Return the [X, Y] coordinate for the center point of the cell that contains the specified text.  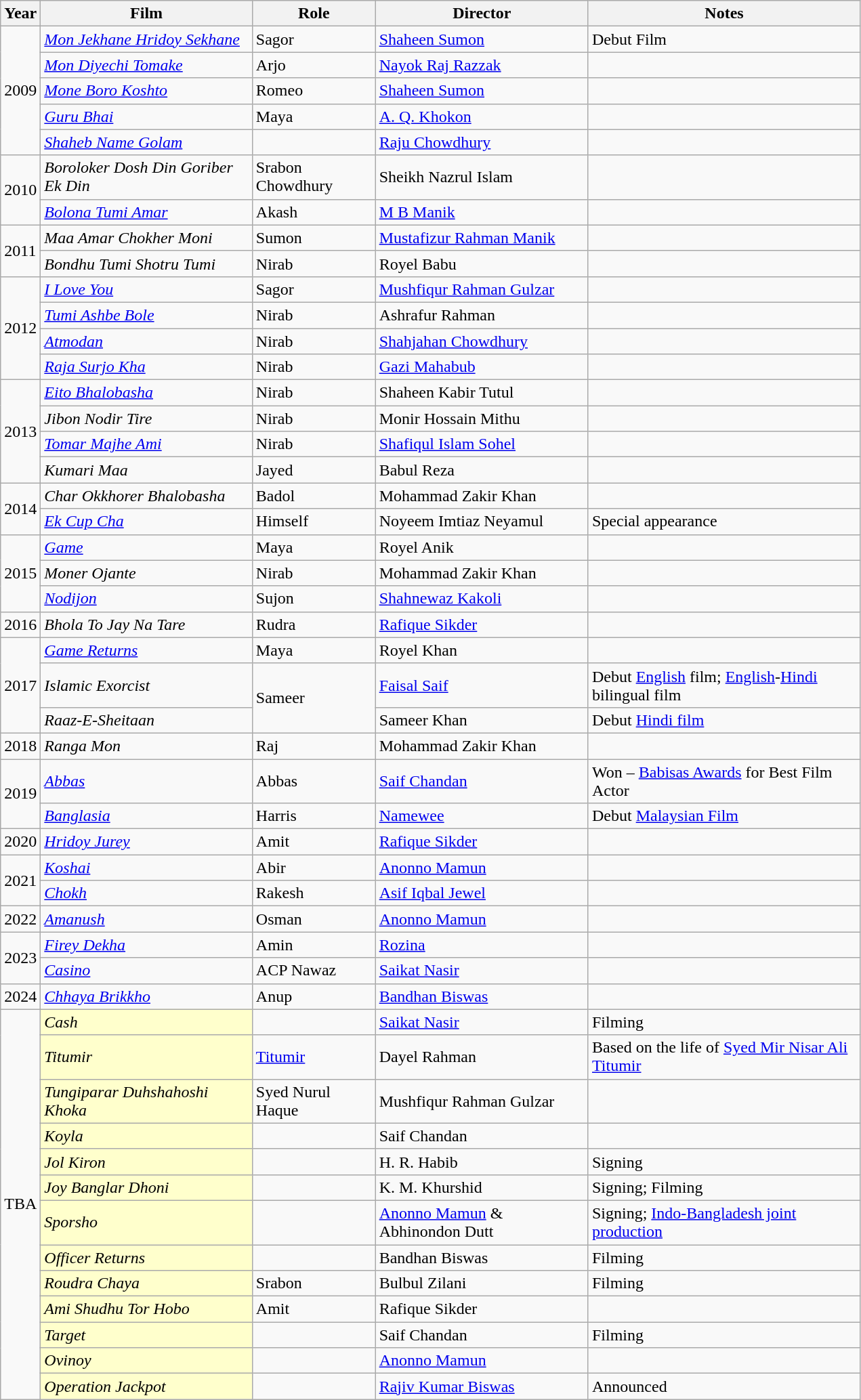
Raj [314, 746]
Announced [723, 1386]
Sujon [314, 599]
Rakesh [314, 893]
2023 [20, 958]
Hridoy Jurey [146, 842]
Chokh [146, 893]
Mustafizur Rahman Manik [482, 238]
Rozina [482, 945]
Mon Jekhane Hridoy Sekhane [146, 39]
Raja Surjo Kha [146, 367]
Babul Reza [482, 470]
Ovinoy [146, 1361]
Atmodan [146, 341]
Koyla [146, 1136]
Eito Bhalobasha [146, 393]
Tumi Ashbe Bole [146, 315]
Debut Malaysian Film [723, 816]
Tungiparar Duhshahoshi Khoka [146, 1101]
Monir Hossain Mithu [482, 419]
2011 [20, 251]
2016 [20, 624]
I Love You [146, 289]
Islamic Exorcist [146, 685]
H. R. Habib [482, 1162]
2014 [20, 509]
2024 [20, 996]
Sameer [314, 698]
Casino [146, 971]
Nayok Raj Razzak [482, 65]
Guru Bhai [146, 116]
Himself [314, 522]
Director [482, 14]
Rudra [314, 624]
Maa Amar Chokher Moni [146, 238]
Abir [314, 868]
Noyeem Imtiaz Neyamul [482, 522]
Bhola To Jay Na Tare [146, 624]
Anup [314, 996]
Rajiv Kumar Biswas [482, 1386]
2017 [20, 685]
2021 [20, 881]
Raju Chowdhury [482, 142]
Boroloker Dosh Din Goriber Ek Din [146, 177]
Joy Banglar Dhoni [146, 1187]
Officer Returns [146, 1258]
Mon Diyechi Tomake [146, 65]
Target [146, 1335]
Shaheb Name Golam [146, 142]
Mone Boro Koshto [146, 91]
Role [314, 14]
Notes [723, 14]
2013 [20, 431]
Firey Dekha [146, 945]
Debut Film [723, 39]
Amanush [146, 919]
Shahnewaz Kakoli [482, 599]
Ashrafur Rahman [482, 315]
Sameer Khan [482, 720]
Roudra Chaya [146, 1284]
Srabon [314, 1284]
Srabon Chowdhury [314, 177]
Jayed [314, 470]
Debut English film; English-Hindi bilingual film [723, 685]
Syed Nurul Haque [314, 1101]
Raaz-E-Sheitaan [146, 720]
Shaheen Kabir Tutul [482, 393]
Jol Kiron [146, 1162]
Faisal Saif [482, 685]
Koshai [146, 868]
Badol [314, 496]
Signing [723, 1162]
Nodijon [146, 599]
Film [146, 14]
Ranga Mon [146, 746]
Char Okkhorer Bhalobasha [146, 496]
Royel Babu [482, 263]
Gazi Mahabub [482, 367]
Signing; Indo-Bangladesh joint production [723, 1222]
2022 [20, 919]
Chhaya Brikkho [146, 996]
TBA [20, 1204]
A. Q. Khokon [482, 116]
Based on the life of Syed Mir Nisar Ali Titumir [723, 1057]
Operation Jackpot [146, 1386]
Akash [314, 212]
Sumon [314, 238]
2018 [20, 746]
Banglasia [146, 816]
K. M. Khurshid [482, 1187]
Sheikh Nazrul Islam [482, 177]
Jibon Nodir Tire [146, 419]
2019 [20, 794]
Sporsho [146, 1222]
M B Manik [482, 212]
Royel Anik [482, 547]
ACP Nawaz [314, 971]
2020 [20, 842]
Won – Babisas Awards for Best Film Actor [723, 780]
Romeo [314, 91]
Signing; Filming [723, 1187]
Osman [314, 919]
Shahjahan Chowdhury [482, 341]
Cash [146, 1022]
Debut Hindi film [723, 720]
Game Returns [146, 650]
Moner Ojante [146, 573]
Royel Khan [482, 650]
2010 [20, 190]
Kumari Maa [146, 470]
Dayel Rahman [482, 1057]
Tomar Majhe Ami [146, 444]
Bolona Tumi Amar [146, 212]
Shafiqul Islam Sohel [482, 444]
Namewee [482, 816]
Anonno Mamun & Abhinondon Dutt [482, 1222]
Bulbul Zilani [482, 1284]
Ami Shudhu Tor Hobo [146, 1309]
Harris [314, 816]
Year [20, 14]
Special appearance [723, 522]
Game [146, 547]
Amin [314, 945]
2012 [20, 328]
Asif Iqbal Jewel [482, 893]
Bondhu Tumi Shotru Tumi [146, 263]
2009 [20, 91]
2015 [20, 573]
Ek Cup Cha [146, 522]
Arjo [314, 65]
